Return the (X, Y) coordinate for the center point of the cell that contains the specified text.  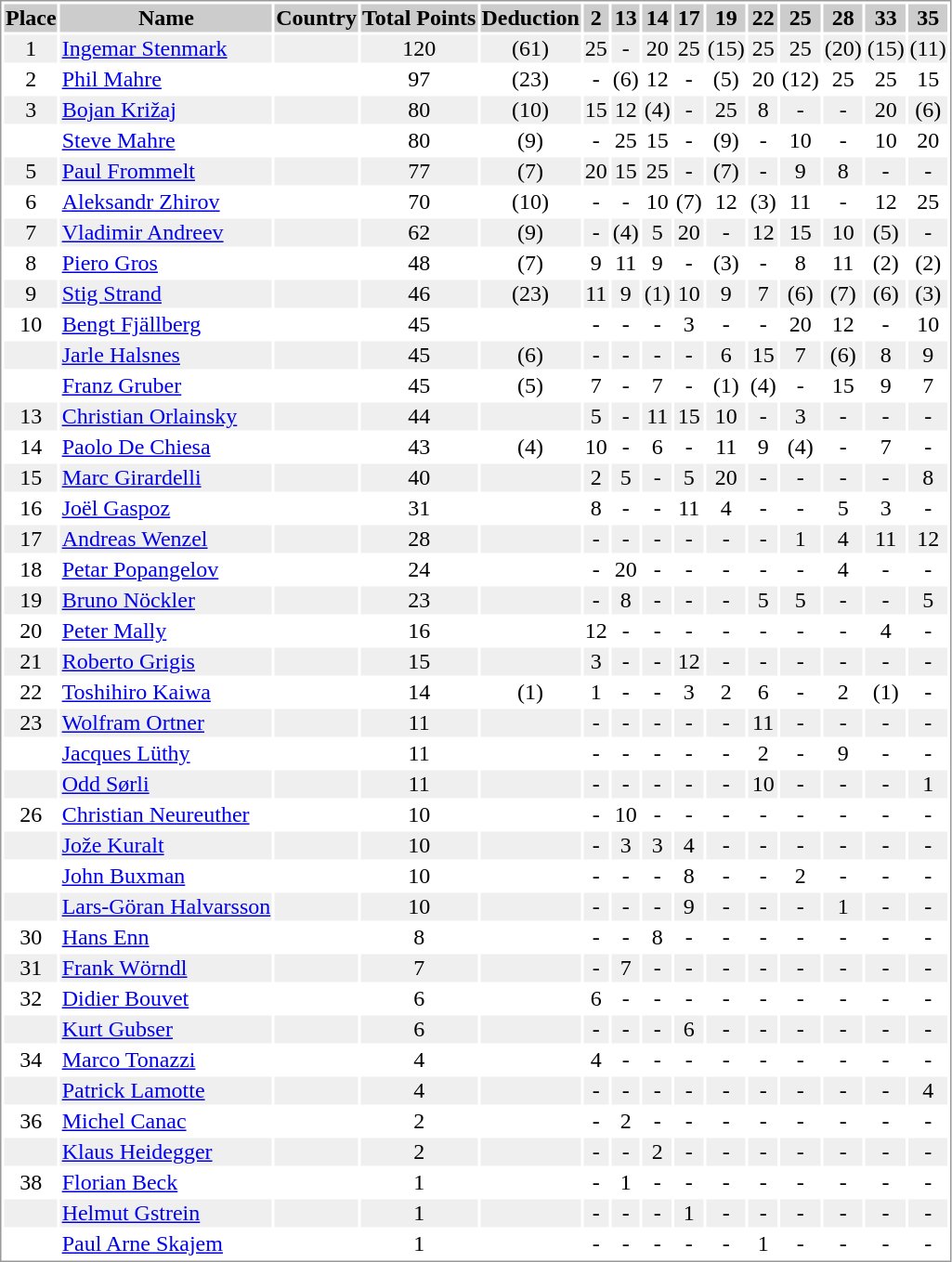
18 (31, 569)
(12) (801, 79)
Name (166, 18)
(61) (530, 49)
Jacques Lüthy (166, 753)
Paul Arne Skajem (166, 1243)
Aleksandr Zhirov (166, 202)
33 (886, 18)
44 (418, 417)
77 (418, 172)
Frank Wörndl (166, 969)
Paul Frommelt (166, 172)
Paolo De Chiesa (166, 447)
Peter Mally (166, 631)
Ingemar Stenmark (166, 49)
Didier Bouvet (166, 998)
Deduction (530, 18)
Klaus Heidegger (166, 1152)
26 (31, 814)
Vladimir Andreev (166, 233)
Florian Beck (166, 1182)
48 (418, 263)
43 (418, 447)
35 (928, 18)
Andreas Wenzel (166, 540)
34 (31, 1060)
Country (317, 18)
Bojan Križaj (166, 111)
Michel Canac (166, 1121)
(20) (843, 49)
38 (31, 1182)
40 (418, 478)
Roberto Grigis (166, 662)
70 (418, 202)
Kurt Gubser (166, 1030)
Marc Girardelli (166, 478)
Bruno Nöckler (166, 601)
John Buxman (166, 876)
120 (418, 49)
32 (31, 998)
Place (31, 18)
Jarle Halsnes (166, 356)
Piero Gros (166, 263)
Marco Tonazzi (166, 1060)
62 (418, 233)
Petar Popangelov (166, 569)
36 (31, 1121)
Patrick Lamotte (166, 1091)
Helmut Gstrein (166, 1214)
Steve Mahre (166, 140)
Stig Strand (166, 294)
Bengt Fjällberg (166, 324)
Franz Gruber (166, 385)
46 (418, 294)
Toshihiro Kaiwa (166, 692)
Total Points (418, 18)
Phil Mahre (166, 79)
Joël Gaspoz (166, 508)
Christian Orlainsky (166, 417)
21 (31, 662)
Odd Sørli (166, 785)
Hans Enn (166, 937)
30 (31, 937)
Wolfram Ortner (166, 723)
(11) (928, 49)
97 (418, 79)
24 (418, 569)
Christian Neureuther (166, 814)
Lars-Göran Halvarsson (166, 907)
Jože Kuralt (166, 846)
